Find where the given text appears and provide that cell's center as (x, y) coordinate. 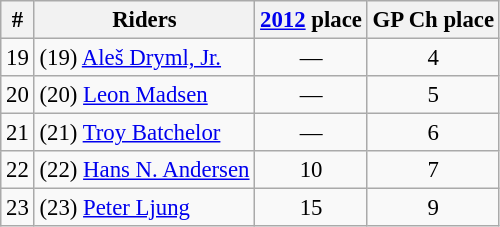
10 (311, 170)
5 (433, 95)
2012 place (311, 20)
7 (433, 170)
19 (18, 58)
6 (433, 133)
(21) Troy Batchelor (144, 133)
(19) Aleš Dryml, Jr. (144, 58)
Riders (144, 20)
23 (18, 208)
9 (433, 208)
15 (311, 208)
(20) Leon Madsen (144, 95)
(22) Hans N. Andersen (144, 170)
(23) Peter Ljung (144, 208)
21 (18, 133)
# (18, 20)
GP Ch place (433, 20)
22 (18, 170)
4 (433, 58)
20 (18, 95)
